Provide the [x, y] coordinate of the cell's center where the given text is located.  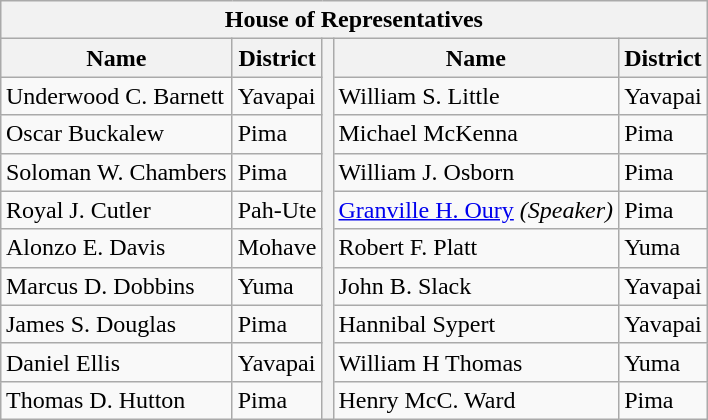
William S. Little [476, 96]
William J. Osborn [476, 172]
Mohave [277, 248]
Oscar Buckalew [116, 134]
Michael McKenna [476, 134]
Soloman W. Chambers [116, 172]
Pah-Ute [277, 210]
Granville H. Oury (Speaker) [476, 210]
Henry McC. Ward [476, 400]
Marcus D. Dobbins [116, 286]
Daniel Ellis [116, 362]
Thomas D. Hutton [116, 400]
William H Thomas [476, 362]
House of Representatives [354, 20]
Underwood C. Barnett [116, 96]
Alonzo E. Davis [116, 248]
James S. Douglas [116, 324]
John B. Slack [476, 286]
Robert F. Platt [476, 248]
Royal J. Cutler [116, 210]
Hannibal Sypert [476, 324]
